Pinpoint the cell where the given text exists, returning its (X, Y) midpoint coordinate. 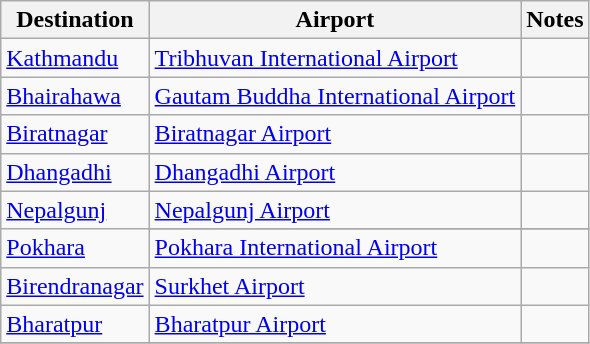
Nepalgunj (75, 210)
Biratnagar (75, 134)
Pokhara International Airport (335, 248)
Dhangadhi Airport (335, 172)
Kathmandu (75, 58)
Bharatpur (75, 324)
Notes (555, 20)
Bhairahawa (75, 96)
Pokhara (75, 248)
Surkhet Airport (335, 286)
Dhangadhi (75, 172)
Tribhuvan International Airport (335, 58)
Bharatpur Airport (335, 324)
Gautam Buddha International Airport (335, 96)
Destination (75, 20)
Birendranagar (75, 286)
Nepalgunj Airport (335, 210)
Airport (335, 20)
Biratnagar Airport (335, 134)
